Locate the cell with the specified text and output its (X, Y) center coordinate. 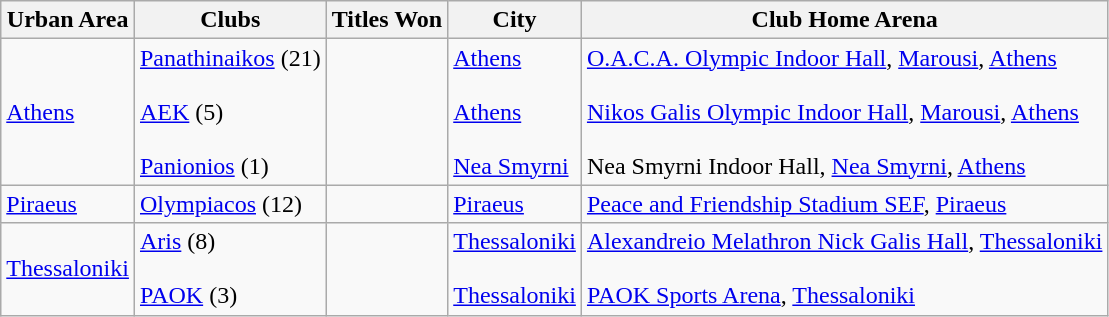
Athens (68, 112)
Alexandreio Melathron Nick Galis Hall, ThessalonikiPAOK Sports Arena, Thessaloniki (844, 269)
O.A.C.A. Olympic Indoor Hall, Marousi, AthensNikos Galis Olympic Indoor Hall, Marousi, AthensNea Smyrni Indoor Hall, Nea Smyrni, Athens (844, 112)
Thessaloniki (68, 269)
Panathinaikos (21) AEK (5) Panionios (1) (230, 112)
Peace and Friendship Stadium SEF, Piraeus (844, 204)
Aris (8) PAOK (3) (230, 269)
Clubs (230, 20)
Urban Area (68, 20)
Club Home Arena (844, 20)
AthensAthensNea Smyrni (515, 112)
Olympiacos (12) (230, 204)
ThessalonikiThessaloniki (515, 269)
Titles Won (387, 20)
City (515, 20)
